Extract the (X, Y) coordinate from the center of the cell holding the provided text.  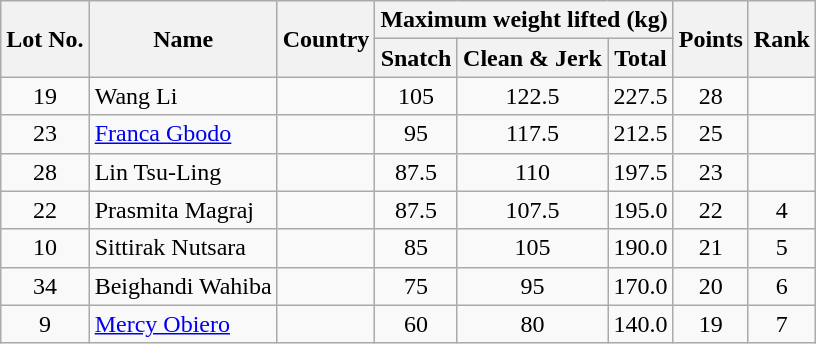
140.0 (640, 324)
6 (782, 286)
Franca Gbodo (183, 134)
227.5 (640, 96)
5 (782, 248)
Maximum weight lifted (kg) (524, 20)
107.5 (532, 210)
80 (532, 324)
10 (45, 248)
Mercy Obiero (183, 324)
85 (416, 248)
117.5 (532, 134)
212.5 (640, 134)
Total (640, 58)
75 (416, 286)
25 (710, 134)
170.0 (640, 286)
4 (782, 210)
197.5 (640, 172)
122.5 (532, 96)
Beighandi Wahiba (183, 286)
9 (45, 324)
21 (710, 248)
195.0 (640, 210)
Country (326, 39)
Lin Tsu-Ling (183, 172)
Name (183, 39)
190.0 (640, 248)
Snatch (416, 58)
110 (532, 172)
Sittirak Nutsara (183, 248)
Clean & Jerk (532, 58)
Wang Li (183, 96)
Lot No. (45, 39)
Rank (782, 39)
34 (45, 286)
Prasmita Magraj (183, 210)
60 (416, 324)
7 (782, 324)
Points (710, 39)
20 (710, 286)
